Extract the (x, y) coordinate from the center of the cell holding the provided text.  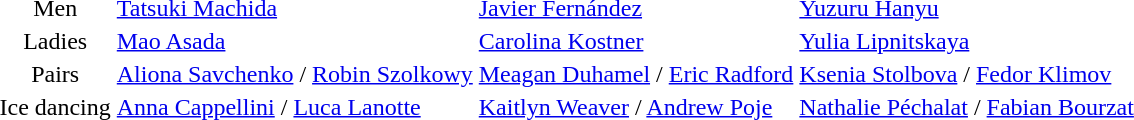
Mao Asada (294, 41)
Meagan Duhamel / Eric Radford (636, 74)
Carolina Kostner (636, 41)
Aliona Savchenko / Robin Szolkowy (294, 74)
